Provide the (x, y) coordinate of the cell's center where the given text is located.  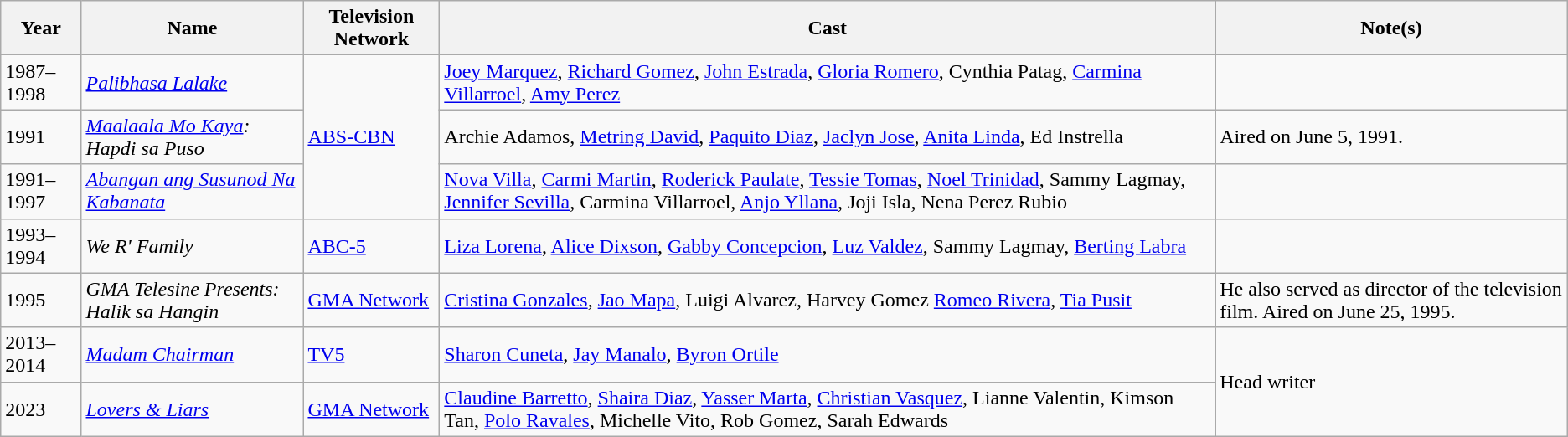
Cristina Gonzales, Jao Mapa, Luigi Alvarez, Harvey Gomez Romeo Rivera, Tia Pusit (828, 300)
Television Network (372, 28)
Head writer (1392, 382)
Cast (828, 28)
Maalaala Mo Kaya: Hapdi sa Puso (193, 137)
We R' Family (193, 246)
Archie Adamos, Metring David, Paquito Diaz, Jaclyn Jose, Anita Linda, Ed Instrella (828, 137)
Lovers & Liars (193, 409)
TV5 (372, 355)
Joey Marquez, Richard Gomez, John Estrada, Gloria Romero, Cynthia Patag, Carmina Villarroel, Amy Perez (828, 82)
Liza Lorena, Alice Dixson, Gabby Concepcion, Luz Valdez, Sammy Lagmay, Berting Labra (828, 246)
Madam Chairman (193, 355)
2023 (41, 409)
1987–1998 (41, 82)
ABS-CBN (372, 137)
Note(s) (1392, 28)
ABC-5 (372, 246)
2013–2014 (41, 355)
Aired on June 5, 1991. (1392, 137)
1995 (41, 300)
1993–1994 (41, 246)
Year (41, 28)
Abangan ang Susunod Na Kabanata (193, 191)
1991–1997 (41, 191)
Palibhasa Lalake (193, 82)
GMA Telesine Presents: Halik sa Hangin (193, 300)
Sharon Cuneta, Jay Manalo, Byron Ortile (828, 355)
1991 (41, 137)
Claudine Barretto, Shaira Diaz, Yasser Marta, Christian Vasquez, Lianne Valentin, Kimson Tan, Polo Ravales, Michelle Vito, Rob Gomez, Sarah Edwards (828, 409)
Name (193, 28)
He also served as director of the television film. Aired on June 25, 1995. (1392, 300)
